Return [x, y] of the center of cell containing provided text 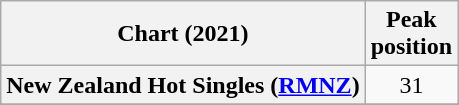
31 [411, 85]
New Zealand Hot Singles (RMNZ) [183, 85]
Peakposition [411, 34]
Chart (2021) [183, 34]
